Return the (x, y) coordinate for the center point of the cell that contains the specified text.  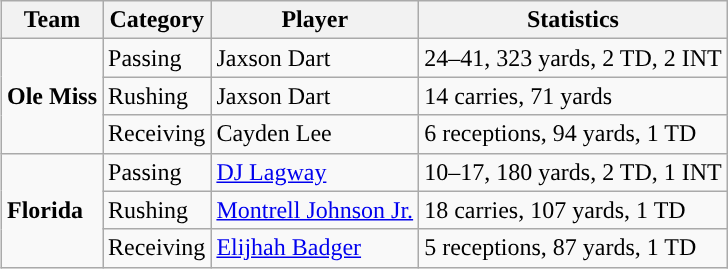
Elijhah Badger (315, 248)
24–41, 323 yards, 2 TD, 2 INT (574, 58)
DJ Lagway (315, 172)
Ole Miss (52, 96)
Team (52, 20)
6 receptions, 94 yards, 1 TD (574, 134)
10–17, 180 yards, 2 TD, 1 INT (574, 172)
Cayden Lee (315, 134)
Category (157, 20)
Player (315, 20)
Montrell Johnson Jr. (315, 210)
Statistics (574, 20)
14 carries, 71 yards (574, 96)
18 carries, 107 yards, 1 TD (574, 210)
Florida (52, 210)
5 receptions, 87 yards, 1 TD (574, 248)
